Pinpoint the cell where the given text exists, returning its [x, y] midpoint coordinate. 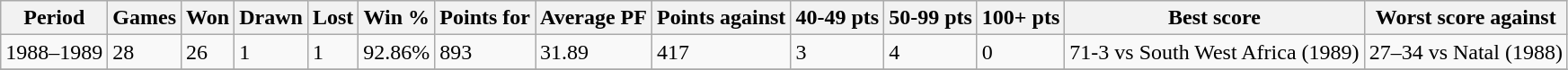
71-3 vs South West Africa (1989) [1215, 52]
Period [54, 18]
26 [208, 52]
Drawn [271, 18]
417 [721, 52]
Lost [332, 18]
31.89 [594, 52]
4 [931, 52]
Worst score against [1466, 18]
Average PF [594, 18]
92.86% [397, 52]
Won [208, 18]
3 [837, 52]
100+ pts [1021, 18]
Win % [397, 18]
1988–1989 [54, 52]
Points for [485, 18]
Best score [1215, 18]
0 [1021, 52]
50-99 pts [931, 18]
Points against [721, 18]
27–34 vs Natal (1988) [1466, 52]
28 [145, 52]
Games [145, 18]
40-49 pts [837, 18]
893 [485, 52]
